From the cell containing the given text, extract its center point as [x, y] coordinate. 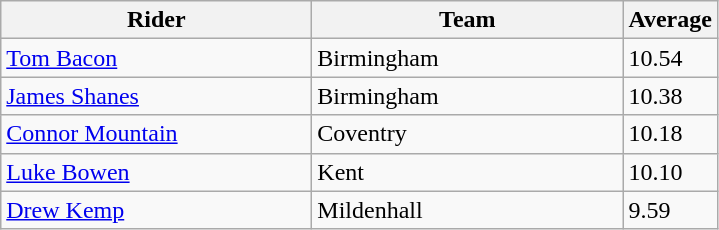
10.54 [670, 58]
Average [670, 20]
Luke Bowen [156, 172]
Drew Kemp [156, 210]
Mildenhall [468, 210]
Rider [156, 20]
9.59 [670, 210]
Coventry [468, 134]
Connor Mountain [156, 134]
10.10 [670, 172]
Team [468, 20]
James Shanes [156, 96]
Tom Bacon [156, 58]
10.38 [670, 96]
Kent [468, 172]
10.18 [670, 134]
